Return (x, y) of the center of cell containing provided text 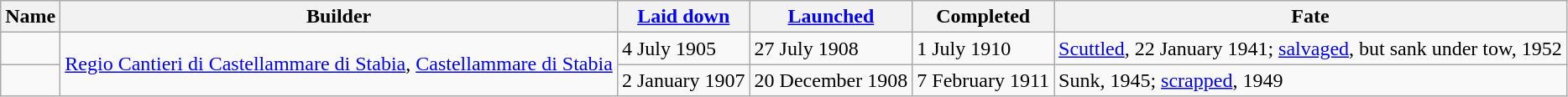
20 December 1908 (831, 80)
4 July 1905 (683, 48)
Fate (1311, 17)
Laid down (683, 17)
Regio Cantieri di Castellammare di Stabia, Castellammare di Stabia (339, 64)
Sunk, 1945; scrapped, 1949 (1311, 80)
Scuttled, 22 January 1941; salvaged, but sank under tow, 1952 (1311, 48)
1 July 1910 (984, 48)
2 January 1907 (683, 80)
Name (30, 17)
Builder (339, 17)
Completed (984, 17)
7 February 1911 (984, 80)
27 July 1908 (831, 48)
Launched (831, 17)
